For the text-containing cell, return its midpoint in [x, y] coordinate format. 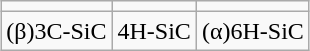
4H-SiC [154, 31]
(β)3C-SiC [56, 31]
(α)6H-SiC [252, 31]
